Return [x, y] of the center of cell containing provided text 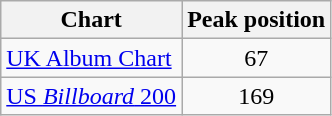
US Billboard 200 [92, 96]
Peak position [256, 20]
67 [256, 58]
169 [256, 96]
Chart [92, 20]
UK Album Chart [92, 58]
